Scan for the cell matching the given text and deliver its (X, Y) coordinate at center. 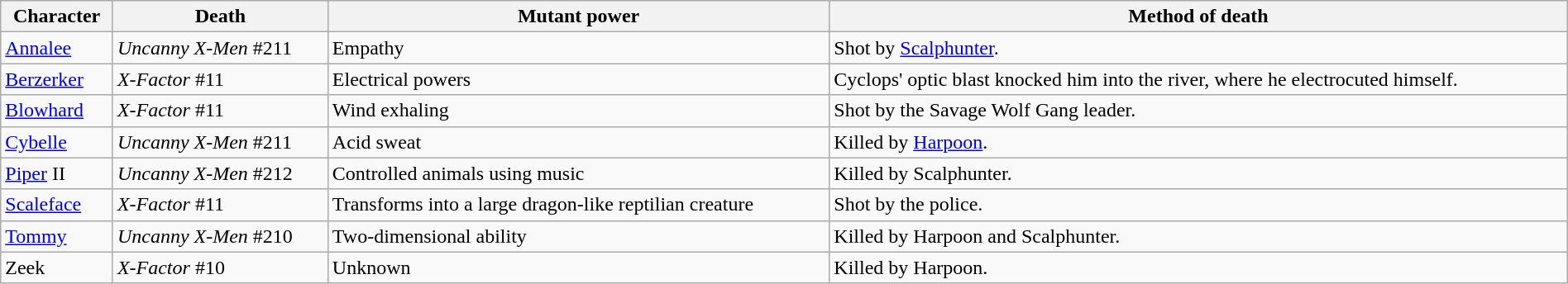
Electrical powers (578, 79)
Piper II (57, 173)
Empathy (578, 48)
Cybelle (57, 142)
Mutant power (578, 17)
Annalee (57, 48)
Transforms into a large dragon-like reptilian creature (578, 205)
Cyclops' optic blast knocked him into the river, where he electrocuted himself. (1198, 79)
Shot by the police. (1198, 205)
Controlled animals using music (578, 173)
Acid sweat (578, 142)
Shot by the Savage Wolf Gang leader. (1198, 111)
Two-dimensional ability (578, 236)
Death (220, 17)
Killed by Scalphunter. (1198, 173)
Scaleface (57, 205)
Method of death (1198, 17)
Berzerker (57, 79)
Zeek (57, 267)
Uncanny X-Men #212 (220, 173)
Shot by Scalphunter. (1198, 48)
Killed by Harpoon and Scalphunter. (1198, 236)
Character (57, 17)
Blowhard (57, 111)
Uncanny X-Men #210 (220, 236)
Unknown (578, 267)
X-Factor #10 (220, 267)
Wind exhaling (578, 111)
Tommy (57, 236)
